Identify which cell holds the provided text, then report its (X, Y) central coordinate. 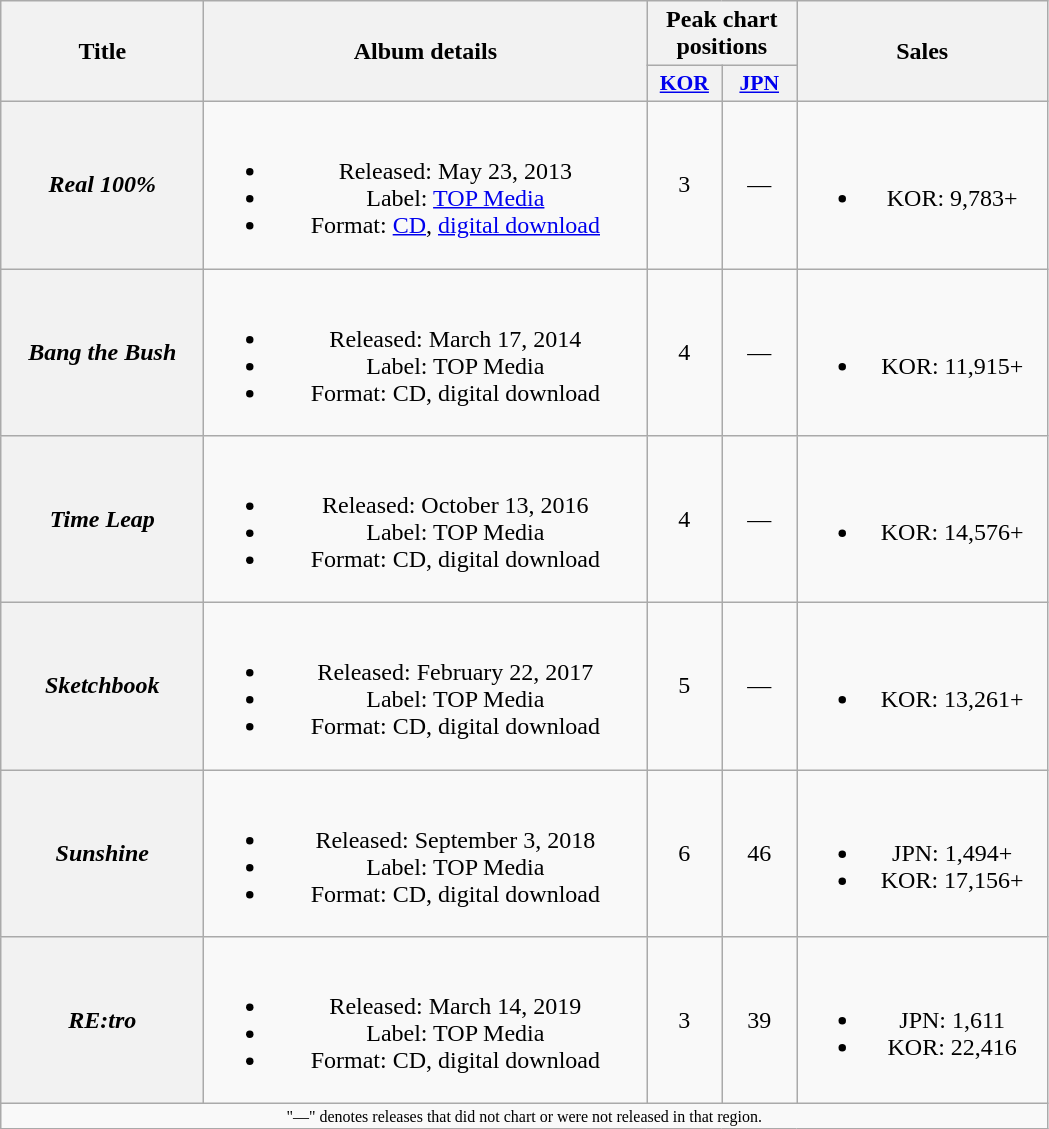
KOR: 9,783+ (922, 184)
Bang the Bush (102, 352)
Released: February 22, 2017Label: TOP MediaFormat: CD, digital download (426, 686)
JPN: 1,611KOR: 22,416 (922, 1020)
RE:tro (102, 1020)
Sketchbook (102, 686)
Released: March 17, 2014Label: TOP MediaFormat: CD, digital download (426, 352)
KOR: 14,576+ (922, 520)
KOR (684, 84)
Sunshine (102, 854)
Sales (922, 52)
5 (684, 686)
6 (684, 854)
KOR: 11,915+ (922, 352)
Released: May 23, 2013Label: TOP MediaFormat: CD, digital download (426, 184)
46 (760, 854)
Time Leap (102, 520)
Album details (426, 52)
39 (760, 1020)
JPN (760, 84)
Released: September 3, 2018Label: TOP MediaFormat: CD, digital download (426, 854)
Peak chart positions (722, 34)
KOR: 13,261+ (922, 686)
Title (102, 52)
"—" denotes releases that did not chart or were not released in that region. (524, 1116)
Released: October 13, 2016Label: TOP MediaFormat: CD, digital download (426, 520)
Real 100% (102, 184)
JPN: 1,494+KOR: 17,156+ (922, 854)
Released: March 14, 2019Label: TOP MediaFormat: CD, digital download (426, 1020)
